From the cell containing the given text, extract its center point as (X, Y) coordinate. 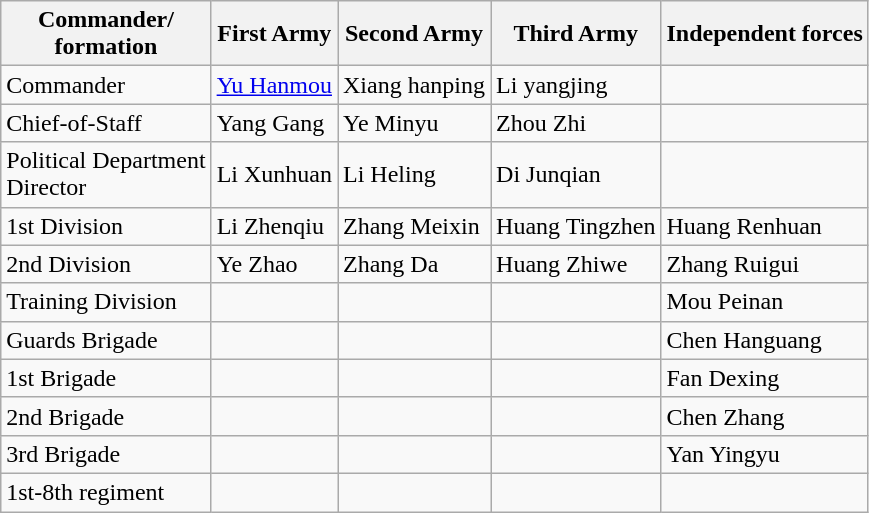
Chen Hanguang (764, 340)
Li Xunhuan (274, 174)
Li yangjing (576, 85)
Zhang Da (414, 264)
Li Heling (414, 174)
3rd Brigade (106, 454)
Di Junqian (576, 174)
Independent forces (764, 34)
Third Army (576, 34)
First Army (274, 34)
Training Division (106, 302)
Li Zhenqiu (274, 226)
Zhang Meixin (414, 226)
Xiang hanping (414, 85)
Mou Peinan (764, 302)
Commander (106, 85)
Guards Brigade (106, 340)
Ye Minyu (414, 123)
Second Army (414, 34)
Fan Dexing (764, 378)
Yang Gang (274, 123)
1st Division (106, 226)
Zhou Zhi (576, 123)
Commander/formation (106, 34)
Chief-of-Staff (106, 123)
2nd Brigade (106, 416)
2nd Division (106, 264)
Zhang Ruigui (764, 264)
Huang Tingzhen (576, 226)
Huang Renhuan (764, 226)
1st Brigade (106, 378)
Yan Yingyu (764, 454)
Ye Zhao (274, 264)
1st-8th regiment (106, 492)
Huang Zhiwe (576, 264)
Yu Hanmou (274, 85)
Political DepartmentDirector (106, 174)
Chen Zhang (764, 416)
